Extract the [x, y] coordinate from the center of the cell holding the provided text.  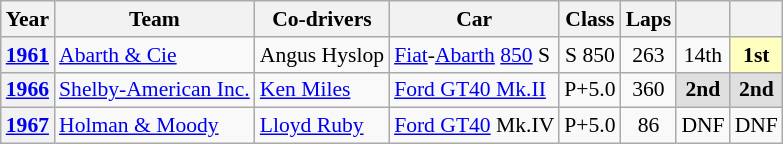
Abarth & Cie [154, 55]
86 [649, 126]
S 850 [590, 55]
Ken Miles [322, 90]
Shelby-American Inc. [154, 90]
1967 [28, 126]
Co-drivers [322, 19]
360 [649, 90]
Team [154, 19]
263 [649, 55]
1961 [28, 55]
Laps [649, 19]
Class [590, 19]
Holman & Moody [154, 126]
Lloyd Ruby [322, 126]
Ford GT40 Mk.IV [474, 126]
Angus Hyslop [322, 55]
Car [474, 19]
1966 [28, 90]
Fiat-Abarth 850 S [474, 55]
14th [702, 55]
Year [28, 19]
Ford GT40 Mk.II [474, 90]
1st [756, 55]
